Return (x, y) of the center of cell containing provided text 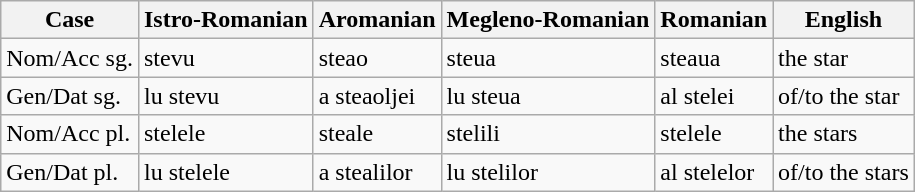
Istro-Romanian (226, 20)
steao (377, 58)
lu stelele (226, 172)
Megleno-Romanian (548, 20)
lu stevu (226, 96)
steale (377, 134)
al stelelor (714, 172)
steua (548, 58)
a steaoljei (377, 96)
Nom/Acc sg. (70, 58)
lu steua (548, 96)
stevu (226, 58)
lu stelilor (548, 172)
Romanian (714, 20)
al stelei (714, 96)
Aromanian (377, 20)
of/to the stars (844, 172)
Nom/Acc pl. (70, 134)
Gen/Dat pl. (70, 172)
the stars (844, 134)
Gen/Dat sg. (70, 96)
the star (844, 58)
a stealilor (377, 172)
stelili (548, 134)
Case (70, 20)
steaua (714, 58)
English (844, 20)
of/to the star (844, 96)
